From the cell containing the given text, extract its center point as [x, y] coordinate. 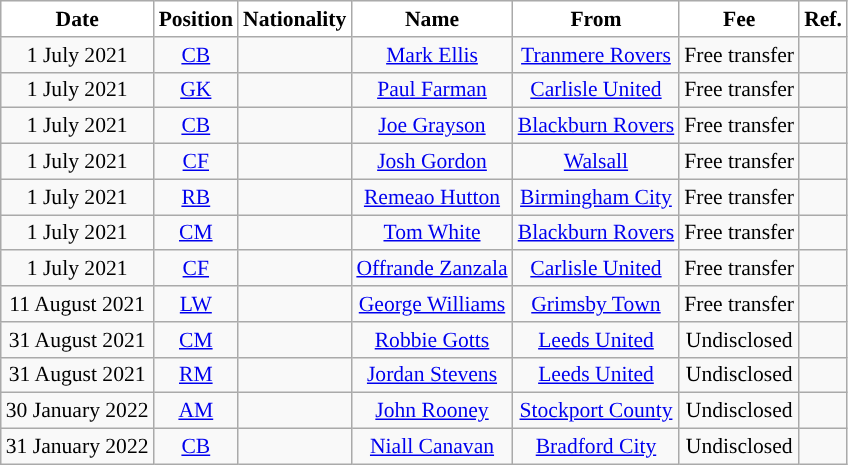
AM [196, 411]
Name [432, 19]
Joe Grayson [432, 126]
Birmingham City [596, 197]
Stockport County [596, 411]
Date [78, 19]
RB [196, 197]
Tom White [432, 233]
Ref. [823, 19]
Robbie Gotts [432, 340]
Remeao Hutton [432, 197]
Grimsby Town [596, 304]
Josh Gordon [432, 162]
John Rooney [432, 411]
Bradford City [596, 447]
Offrande Zanzala [432, 269]
Tranmere Rovers [596, 55]
Position [196, 19]
Mark Ellis [432, 55]
RM [196, 375]
Nationality [294, 19]
GK [196, 90]
LW [196, 304]
Paul Farman [432, 90]
30 January 2022 [78, 411]
Niall Canavan [432, 447]
Jordan Stevens [432, 375]
George Williams [432, 304]
Fee [739, 19]
Walsall [596, 162]
11 August 2021 [78, 304]
31 January 2022 [78, 447]
From [596, 19]
